Return the (x, y) coordinate for the center point of the cell that contains the specified text.  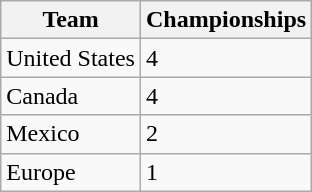
Mexico (71, 134)
Europe (71, 172)
Championships (226, 20)
Canada (71, 96)
United States (71, 58)
Team (71, 20)
2 (226, 134)
1 (226, 172)
